Capture the cell that displays the provided text and extract its [x, y] central coordinate. 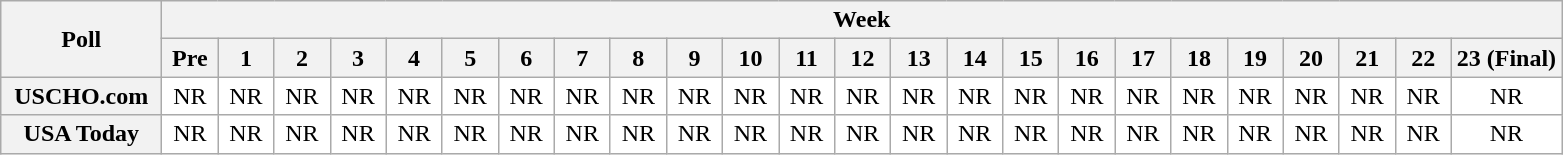
Week [862, 20]
14 [975, 58]
16 [1087, 58]
USA Today [82, 134]
19 [1255, 58]
17 [1143, 58]
12 [863, 58]
9 [694, 58]
13 [919, 58]
Poll [82, 39]
2 [302, 58]
8 [638, 58]
3 [358, 58]
7 [582, 58]
1 [246, 58]
21 [1367, 58]
4 [414, 58]
USCHO.com [82, 96]
5 [470, 58]
20 [1311, 58]
10 [750, 58]
18 [1199, 58]
15 [1031, 58]
22 [1423, 58]
Pre [190, 58]
23 (Final) [1506, 58]
11 [806, 58]
6 [526, 58]
